Return [X, Y] of the center of cell containing provided text 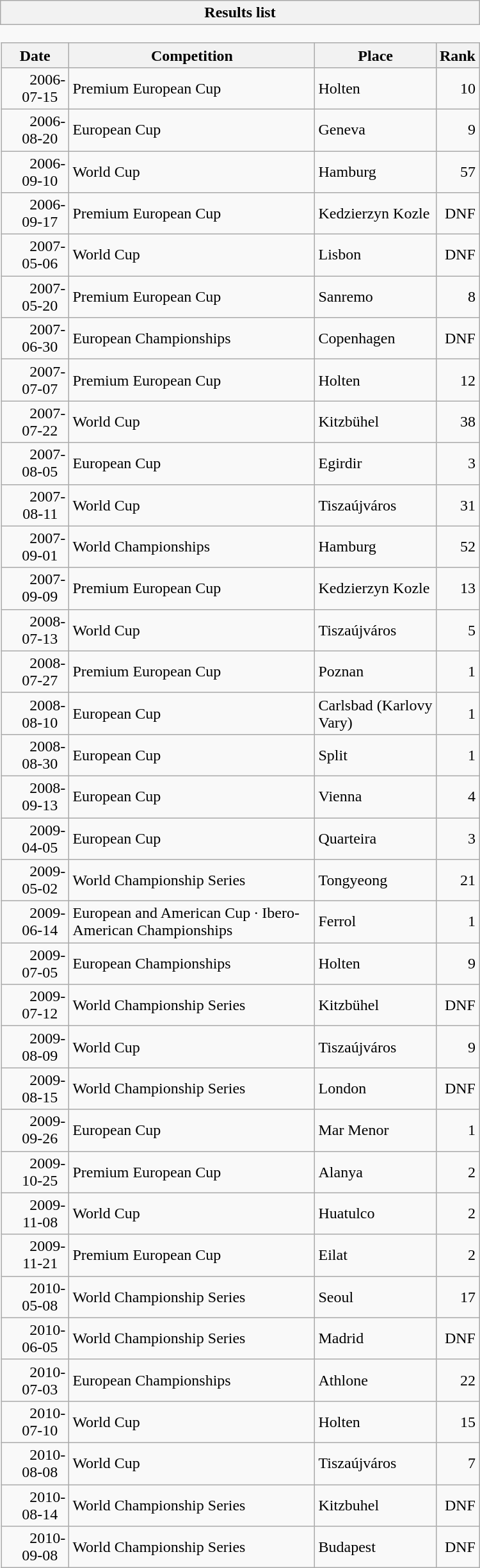
17 [457, 1296]
Vienna [375, 797]
2006-09-17 [35, 214]
2007-05-20 [35, 297]
Date [35, 55]
Egirdir [375, 464]
2010-07-10 [35, 1422]
Mar Menor [375, 1130]
Competition [192, 55]
38 [457, 421]
2007-07-07 [35, 380]
Athlone [375, 1380]
Copenhagen [375, 338]
2007-08-11 [35, 505]
2006-08-20 [35, 129]
Rank [457, 55]
2009-04-05 [35, 838]
Budapest [375, 1548]
2009-08-15 [35, 1089]
2007-06-30 [35, 338]
2007-07-22 [35, 421]
2009-08-09 [35, 1047]
Seoul [375, 1296]
2008-07-13 [35, 630]
15 [457, 1422]
2006-09-10 [35, 172]
Eilat [375, 1255]
2010-05-08 [35, 1296]
2009-07-05 [35, 963]
2006-07-15 [35, 88]
2010-06-05 [35, 1339]
57 [457, 172]
Lisbon [375, 255]
Carlsbad (Karlovy Vary) [375, 714]
Geneva [375, 129]
21 [457, 880]
Kitzbuhel [375, 1505]
London [375, 1089]
2008-08-10 [35, 714]
8 [457, 297]
12 [457, 380]
2010-08-14 [35, 1505]
Poznan [375, 671]
2009-07-12 [35, 1006]
2009-10-25 [35, 1172]
Huatulco [375, 1213]
2009-06-14 [35, 922]
2009-05-02 [35, 880]
22 [457, 1380]
2009-11-21 [35, 1255]
2009-11-08 [35, 1213]
Sanremo [375, 297]
10 [457, 88]
2009-09-26 [35, 1130]
31 [457, 505]
Results list [240, 13]
Ferrol [375, 922]
Madrid [375, 1339]
Alanya [375, 1172]
2010-07-03 [35, 1380]
2007-08-05 [35, 464]
European and American Cup · Ibero-American Championships [192, 922]
4 [457, 797]
5 [457, 630]
52 [457, 547]
Quarteira [375, 838]
2007-09-09 [35, 588]
2008-08-30 [35, 755]
2010-08-08 [35, 1463]
2008-09-13 [35, 797]
2010-09-08 [35, 1548]
Tongyeong [375, 880]
2007-09-01 [35, 547]
2007-05-06 [35, 255]
2008-07-27 [35, 671]
7 [457, 1463]
13 [457, 588]
World Championships [192, 547]
Split [375, 755]
Place [375, 55]
